Pinpoint the cell where the given text exists, returning its (x, y) midpoint coordinate. 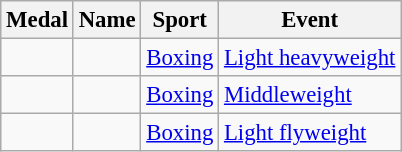
Sport (180, 20)
Middleweight (310, 95)
Name (107, 20)
Light heavyweight (310, 58)
Event (310, 20)
Light flyweight (310, 133)
Medal (38, 20)
